Capture the cell that displays the provided text and extract its [x, y] central coordinate. 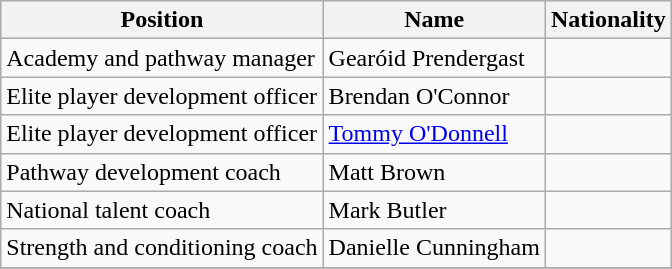
Academy and pathway manager [162, 58]
Danielle Cunningham [434, 248]
Name [434, 20]
Tommy O'Donnell [434, 134]
Matt Brown [434, 172]
Pathway development coach [162, 172]
Position [162, 20]
Gearóid Prendergast [434, 58]
Nationality [608, 20]
Mark Butler [434, 210]
National talent coach [162, 210]
Strength and conditioning coach [162, 248]
Brendan O'Connor [434, 96]
